Scan for the cell matching the given text and deliver its (x, y) coordinate at center. 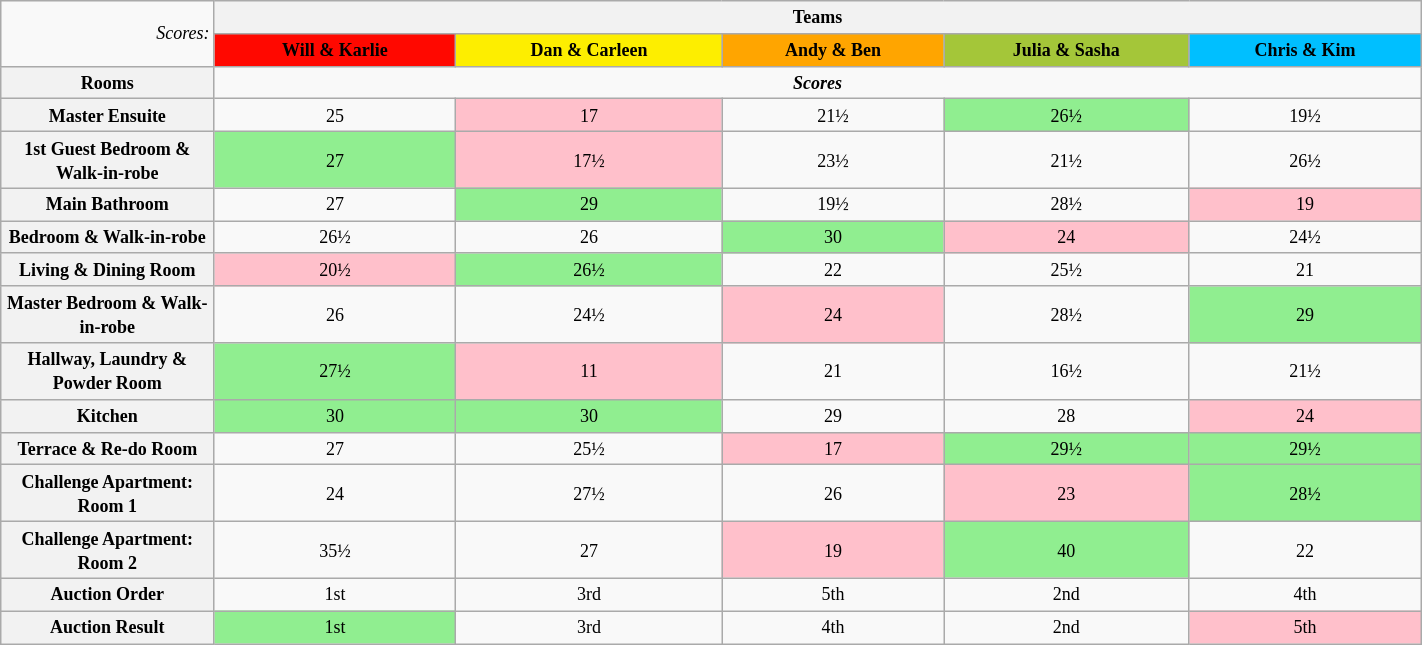
Auction Result (108, 628)
Rooms (108, 82)
35½ (335, 550)
Terrace & Re-do Room (108, 448)
Kitchen (108, 416)
Chris & Kim (1305, 50)
Bedroom & Walk-in-robe (108, 238)
Scores: (108, 34)
Master Bedroom & Walk-in-robe (108, 314)
1st Guest Bedroom & Walk-in-robe (108, 160)
Challenge Apartment: Room 2 (108, 550)
Auction Order (108, 594)
Dan & Carleen (589, 50)
11 (589, 372)
25 (335, 116)
Hallway, Laundry & Powder Room (108, 372)
17½ (589, 160)
Main Bathroom (108, 204)
Living & Dining Room (108, 270)
16½ (1066, 372)
Scores (818, 82)
23 (1066, 494)
28 (1066, 416)
Andy & Ben (833, 50)
40 (1066, 550)
Will & Karlie (335, 50)
Teams (818, 18)
Master Ensuite (108, 116)
23½ (833, 160)
Challenge Apartment: Room 1 (108, 494)
Julia & Sasha (1066, 50)
20½ (335, 270)
